Scan for the cell matching the given text and deliver its [x, y] coordinate at center. 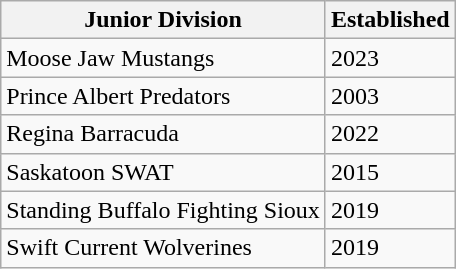
Prince Albert Predators [164, 96]
Moose Jaw Mustangs [164, 58]
Junior Division [164, 20]
Established [390, 20]
Saskatoon SWAT [164, 172]
Standing Buffalo Fighting Sioux [164, 210]
Swift Current Wolverines [164, 248]
2003 [390, 96]
2023 [390, 58]
Regina Barracuda [164, 134]
2015 [390, 172]
2022 [390, 134]
